Detect which cell encompasses the target text, then output its [X, Y] center coordinate. 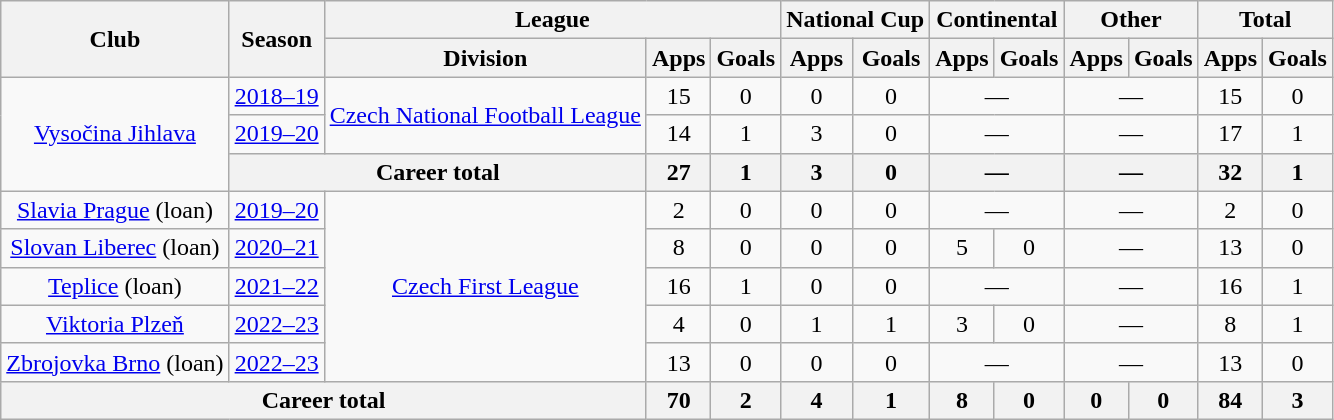
Zbrojovka Brno (loan) [115, 362]
5 [962, 248]
Season [276, 39]
League [552, 20]
Total [1265, 20]
Continental [997, 20]
14 [678, 134]
70 [678, 400]
Vysočina Jihlava [115, 134]
Division [485, 58]
32 [1230, 172]
Czech First League [485, 286]
Slovan Liberec (loan) [115, 248]
Other [1131, 20]
National Cup [856, 20]
2021–22 [276, 286]
2018–19 [276, 96]
84 [1230, 400]
Czech National Football League [485, 115]
Viktoria Plzeň [115, 324]
17 [1230, 134]
Club [115, 39]
Slavia Prague (loan) [115, 210]
2020–21 [276, 248]
27 [678, 172]
Teplice (loan) [115, 286]
